Pinpoint the cell where the given text exists, returning its [x, y] midpoint coordinate. 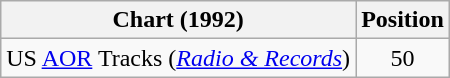
Chart (1992) [178, 20]
Position [403, 20]
US AOR Tracks (Radio & Records) [178, 58]
50 [403, 58]
